Search for the cell housing the specified text and yield its [X, Y] center coordinate. 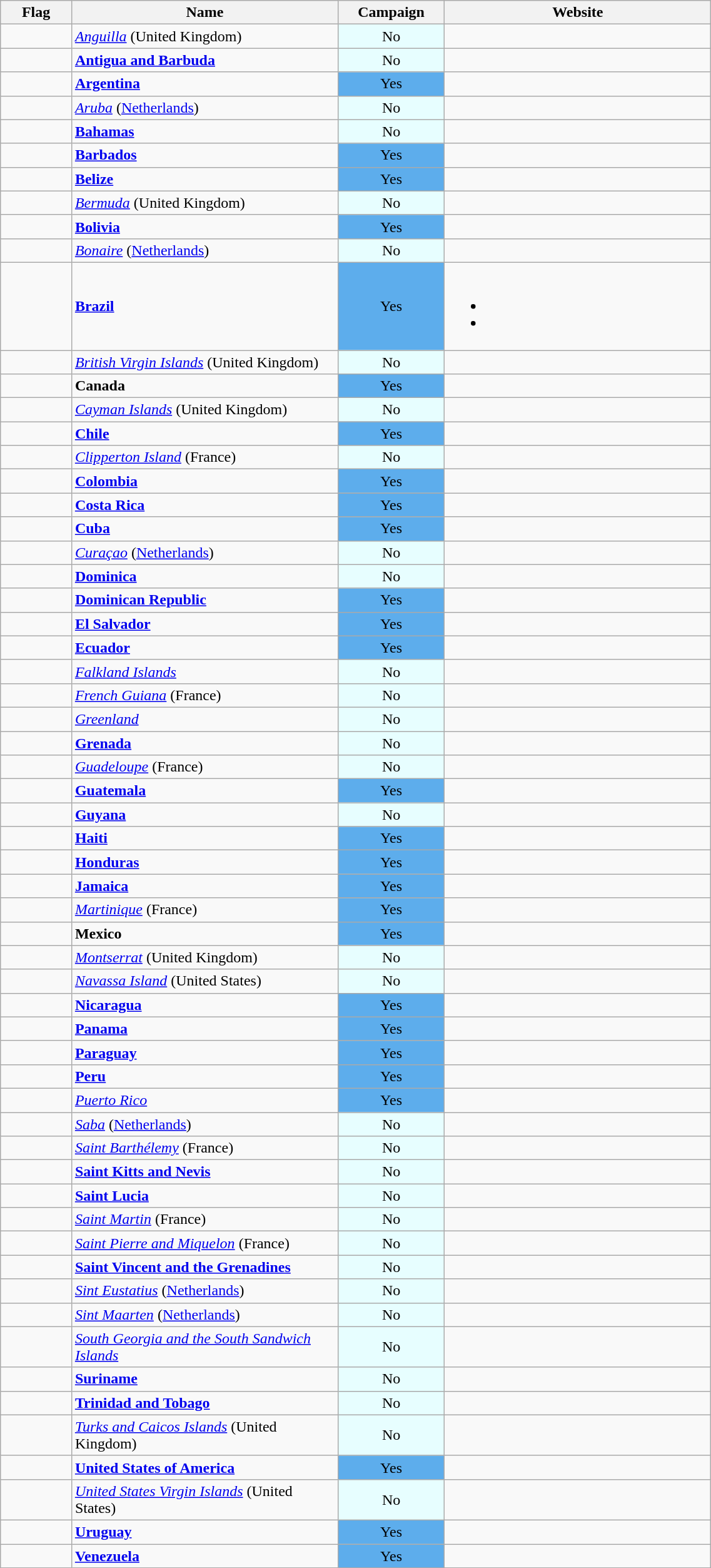
Navassa Island (United States) [204, 981]
Montserrat (United Kingdom) [204, 957]
Aruba (Netherlands) [204, 108]
Falkland Islands [204, 671]
Colombia [204, 481]
Website [578, 13]
Flag [36, 13]
Belize [204, 179]
Clipperton Island (France) [204, 457]
Ecuador [204, 648]
Costa Rica [204, 505]
Puerto Rico [204, 1100]
Cayman Islands (United Kingdom) [204, 410]
Guyana [204, 815]
Peru [204, 1076]
Nicaragua [204, 1005]
El Salvador [204, 624]
Dominican Republic [204, 600]
Trinidad and Tobago [204, 1403]
Saint Vincent and the Grenadines [204, 1267]
Panama [204, 1029]
Guatemala [204, 791]
Bahamas [204, 131]
Campaign [391, 13]
South Georgia and the South Sandwich Islands [204, 1347]
Uruguay [204, 1532]
Bermuda (United Kingdom) [204, 203]
Anguilla (United Kingdom) [204, 36]
Turks and Caicos Islands (United Kingdom) [204, 1435]
Saint Martin (France) [204, 1219]
Cuba [204, 529]
Saint Barthélemy (France) [204, 1148]
Antigua and Barbuda [204, 60]
Canada [204, 386]
Honduras [204, 862]
Sint Eustatius (Netherlands) [204, 1291]
United States Virgin Islands (United States) [204, 1499]
Guadeloupe (France) [204, 767]
Saint Lucia [204, 1196]
Grenada [204, 743]
French Guiana (France) [204, 695]
Barbados [204, 155]
Brazil [204, 306]
Martinique (France) [204, 910]
Curaçao (Netherlands) [204, 552]
Saint Pierre and Miquelon (France) [204, 1243]
Mexico [204, 934]
United States of America [204, 1467]
Sint Maarten (Netherlands) [204, 1315]
British Virgin Islands (United Kingdom) [204, 362]
Bolivia [204, 227]
Name [204, 13]
Bonaire (Netherlands) [204, 250]
Jamaica [204, 886]
Chile [204, 434]
Dominica [204, 576]
Greenland [204, 719]
Haiti [204, 838]
Venezuela [204, 1556]
Saba (Netherlands) [204, 1124]
Paraguay [204, 1052]
Argentina [204, 84]
Saint Kitts and Nevis [204, 1172]
Suriname [204, 1379]
